Scan for the cell matching the given text and deliver its [x, y] coordinate at center. 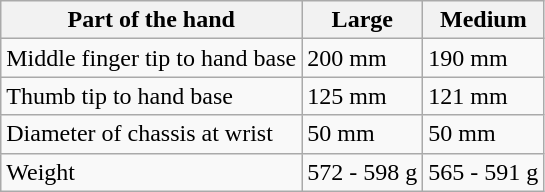
125 mm [362, 96]
Large [362, 20]
200 mm [362, 58]
565 - 591 g [484, 172]
Weight [152, 172]
Diameter of chassis at wrist [152, 134]
Part of the hand [152, 20]
121 mm [484, 96]
Middle finger tip to hand base [152, 58]
190 mm [484, 58]
Thumb tip to hand base [152, 96]
Medium [484, 20]
572 - 598 g [362, 172]
